Determine the (X, Y) coordinate at the center of the cell enclosing the given text.  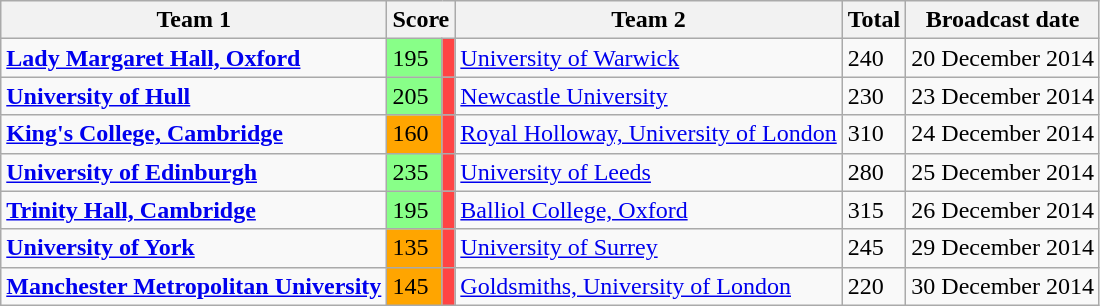
Team 2 (648, 20)
220 (874, 286)
Score (421, 20)
King's College, Cambridge (194, 134)
University of Surrey (648, 248)
Broadcast date (1003, 20)
University of Hull (194, 96)
Newcastle University (648, 96)
Goldsmiths, University of London (648, 286)
University of Leeds (648, 172)
280 (874, 172)
240 (874, 58)
20 December 2014 (1003, 58)
160 (414, 134)
University of Warwick (648, 58)
30 December 2014 (1003, 286)
23 December 2014 (1003, 96)
University of York (194, 248)
Manchester Metropolitan University (194, 286)
145 (414, 286)
Trinity Hall, Cambridge (194, 210)
29 December 2014 (1003, 248)
25 December 2014 (1003, 172)
26 December 2014 (1003, 210)
230 (874, 96)
315 (874, 210)
24 December 2014 (1003, 134)
245 (874, 248)
205 (414, 96)
310 (874, 134)
Balliol College, Oxford (648, 210)
Total (874, 20)
235 (414, 172)
Lady Margaret Hall, Oxford (194, 58)
University of Edinburgh (194, 172)
Royal Holloway, University of London (648, 134)
Team 1 (194, 20)
135 (414, 248)
